Locate the cell with the specified text and output its [X, Y] center coordinate. 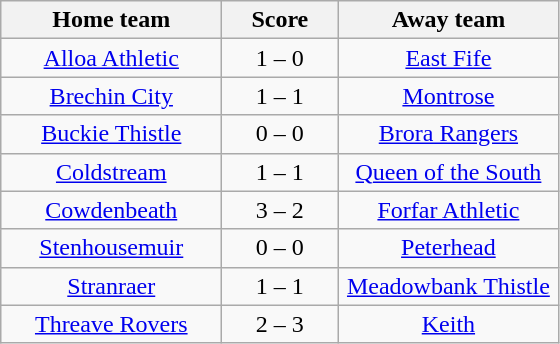
Alloa Athletic [112, 58]
Peterhead [448, 248]
Queen of the South [448, 172]
East Fife [448, 58]
Stranraer [112, 286]
Buckie Thistle [112, 134]
Away team [448, 20]
Score [280, 20]
Montrose [448, 96]
3 – 2 [280, 210]
1 – 0 [280, 58]
Coldstream [112, 172]
Keith [448, 324]
Brora Rangers [448, 134]
Threave Rovers [112, 324]
2 – 3 [280, 324]
Brechin City [112, 96]
Forfar Athletic [448, 210]
Meadowbank Thistle [448, 286]
Cowdenbeath [112, 210]
Home team [112, 20]
Stenhousemuir [112, 248]
